Search for the cell housing the specified text and yield its (X, Y) center coordinate. 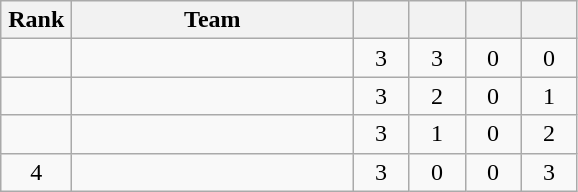
Rank (36, 20)
Team (212, 20)
4 (36, 172)
